For the text-containing cell, return its midpoint in [X, Y] coordinate format. 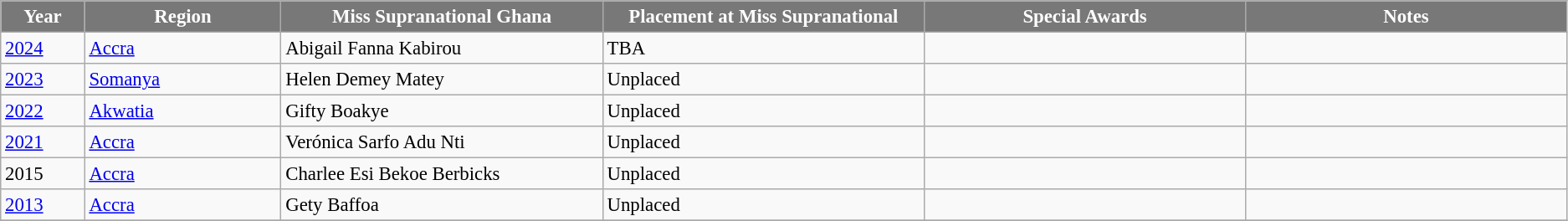
2024 [43, 49]
Gifty Boakye [442, 111]
Charlee Esi Bekoe Berbicks [442, 174]
Miss Supranational Ghana [442, 17]
2021 [43, 142]
Somanya [182, 80]
2015 [43, 174]
Region [182, 17]
Verónica Sarfo Adu Nti [442, 142]
Abigail Fanna Kabirou [442, 49]
2013 [43, 205]
Notes [1407, 17]
Helen Demey Matey [442, 80]
Akwatia [182, 111]
2022 [43, 111]
2023 [43, 80]
Special Awards [1085, 17]
Gety Baffoa [442, 205]
Year [43, 17]
TBA [763, 49]
Placement at Miss Supranational [763, 17]
